Identify which cell holds the provided text, then report its (X, Y) central coordinate. 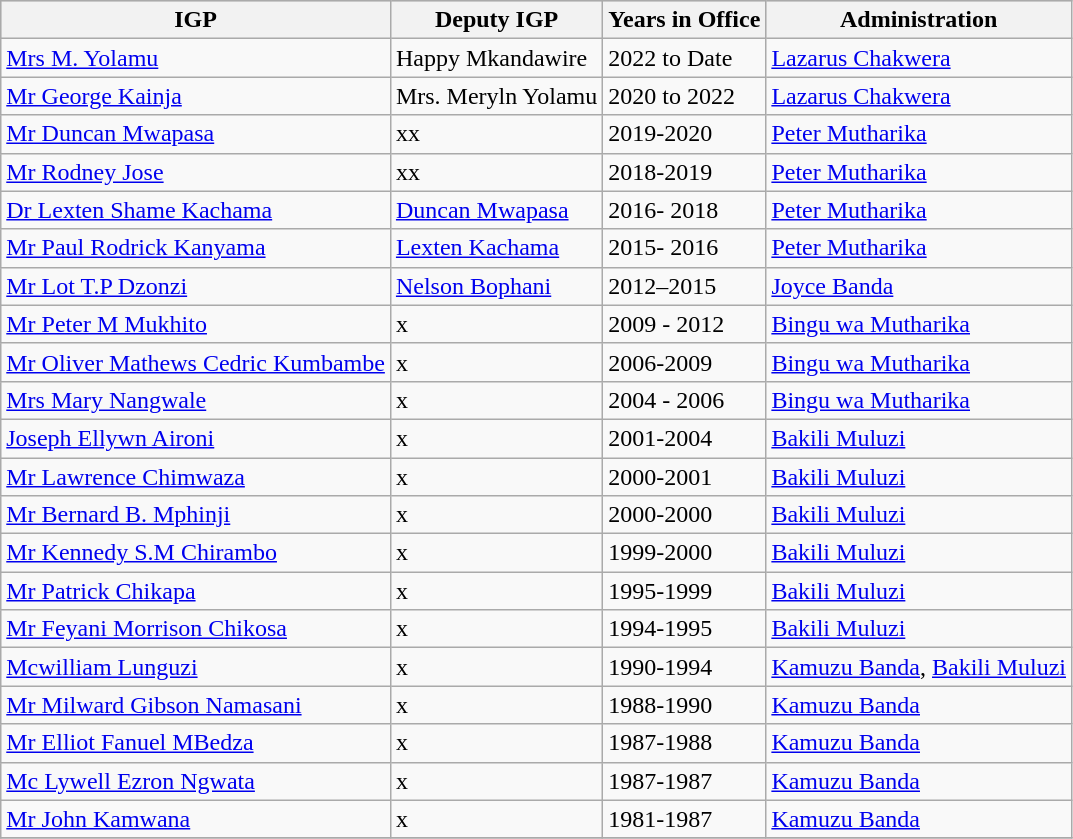
2016- 2018 (684, 210)
2009 - 2012 (684, 324)
Mrs. Meryln Yolamu (496, 96)
2000-2000 (684, 515)
Mr Feyani Morrison Chikosa (196, 629)
Mr Patrick Chikapa (196, 591)
Years in Office (684, 20)
2012–2015 (684, 286)
Deputy IGP (496, 20)
Happy Mkandawire (496, 58)
Nelson Bophani (496, 286)
Joseph Ellywn Aironi (196, 438)
1981-1987 (684, 819)
2004 - 2006 (684, 400)
1994-1995 (684, 629)
Lexten Kachama (496, 248)
Mrs M. Yolamu (196, 58)
2019-2020 (684, 134)
Mr Kennedy S.M Chirambo (196, 553)
1987-1988 (684, 743)
2018-2019 (684, 172)
2001-2004 (684, 438)
Duncan Mwapasa (496, 210)
Mcwilliam Lunguzi (196, 667)
Mr Duncan Mwapasa (196, 134)
Mr Paul Rodrick Kanyama (196, 248)
2015- 2016 (684, 248)
Mr Milward Gibson Namasani (196, 705)
Mr Peter M Mukhito (196, 324)
2020 to 2022 (684, 96)
1990-1994 (684, 667)
2000-2001 (684, 477)
Mc Lywell Ezron Ngwata (196, 781)
Mr Lot T.P Dzonzi (196, 286)
1987-1987 (684, 781)
Mr George Kainja (196, 96)
Mr Rodney Jose (196, 172)
1988-1990 (684, 705)
Kamuzu Banda, Bakili Muluzi (919, 667)
Joyce Banda (919, 286)
IGP (196, 20)
2006-2009 (684, 362)
1999-2000 (684, 553)
Mr Elliot Fanuel MBedza (196, 743)
Mr Lawrence Chimwaza (196, 477)
Mr John Kamwana (196, 819)
Mr Oliver Mathews Cedric Kumbambe (196, 362)
Mr Bernard B. Mphinji (196, 515)
Administration (919, 20)
Mrs Mary Nangwale (196, 400)
Dr Lexten Shame Kachama (196, 210)
1995-1999 (684, 591)
2022 to Date (684, 58)
